Determine the (X, Y) coordinate at the center of the cell enclosing the given text.  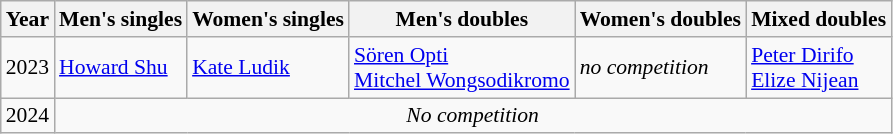
Sören Opti Mitchel Wongsodikromo (462, 68)
Men's singles (120, 19)
Men's doubles (462, 19)
Year (28, 19)
No competition (472, 116)
Kate Ludik (268, 68)
Howard Shu (120, 68)
Women's singles (268, 19)
Women's doubles (660, 19)
no competition (660, 68)
2024 (28, 116)
2023 (28, 68)
Peter Dirifo Elize Nijean (818, 68)
Mixed doubles (818, 19)
